Output the (X, Y) coordinate of the center of the cell containing the given text.  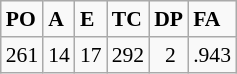
FA (212, 19)
TC (128, 19)
PO (22, 19)
14 (59, 55)
A (59, 19)
DP (168, 19)
292 (128, 55)
261 (22, 55)
.943 (212, 55)
2 (168, 55)
E (91, 19)
17 (91, 55)
